Return (x, y) of the center of cell containing provided text 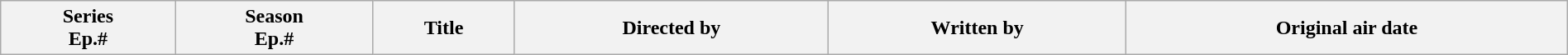
SeasonEp.# (275, 28)
Original air date (1347, 28)
Directed by (672, 28)
SeriesEp.# (88, 28)
Written by (978, 28)
Title (443, 28)
